Determine the (x, y) coordinate at the center of the cell enclosing the given text.  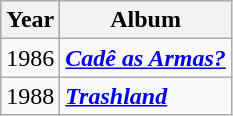
Cadê as Armas? (146, 58)
1986 (30, 58)
1988 (30, 96)
Album (146, 20)
Trashland (146, 96)
Year (30, 20)
